Return the [X, Y] coordinate for the center point of the cell that contains the specified text.  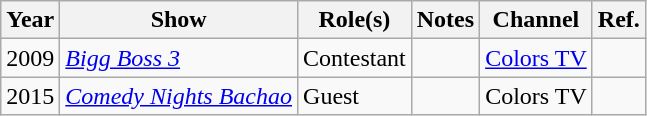
Guest [355, 96]
Notes [445, 20]
Role(s) [355, 20]
Channel [536, 20]
2015 [30, 96]
Ref. [618, 20]
Bigg Boss 3 [179, 58]
2009 [30, 58]
Show [179, 20]
Contestant [355, 58]
Year [30, 20]
Comedy Nights Bachao [179, 96]
